Scan for the cell matching the given text and deliver its [x, y] coordinate at center. 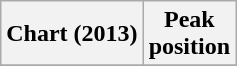
Peakposition [189, 34]
Chart (2013) [72, 34]
